Find where the given text appears and provide that cell's center as (X, Y) coordinate. 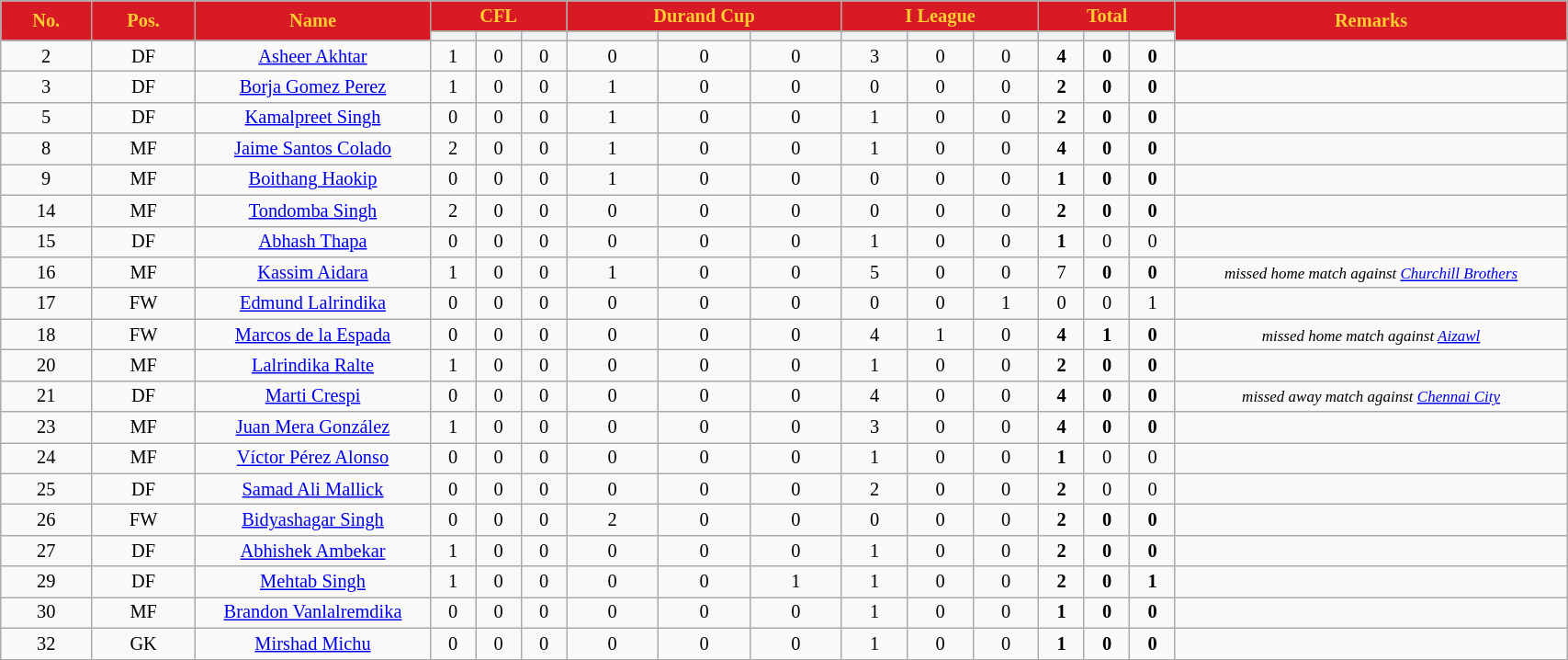
Borja Gomez Perez (313, 86)
No. (46, 20)
14 (46, 211)
Jaime Santos Colado (313, 149)
16 (46, 272)
Samad Ali Mallick (313, 489)
Víctor Pérez Alonso (313, 458)
25 (46, 489)
Edmund Lalrindika (313, 303)
Durand Cup (704, 16)
Brandon Vanlalremdika (313, 612)
7 (1062, 272)
Bidyashagar Singh (313, 519)
Marcos de la Espada (313, 335)
Pos. (143, 20)
26 (46, 519)
23 (46, 427)
Boithang Haokip (313, 179)
15 (46, 242)
24 (46, 458)
Abhishek Ambekar (313, 551)
missed away match against Chennai City (1371, 396)
Name (313, 20)
Mirshad Michu (313, 643)
32 (46, 643)
Remarks (1371, 20)
30 (46, 612)
Juan Mera González (313, 427)
Mehtab Singh (313, 582)
20 (46, 365)
Tondomba Singh (313, 211)
missed home match against Aizawl (1371, 335)
21 (46, 396)
18 (46, 335)
8 (46, 149)
Lalrindika Ralte (313, 365)
GK (143, 643)
CFL (498, 16)
17 (46, 303)
Marti Crespi (313, 396)
29 (46, 582)
Asheer Akhtar (313, 56)
Abhash Thapa (313, 242)
Kassim Aidara (313, 272)
I League (941, 16)
missed home match against Churchill Brothers (1371, 272)
27 (46, 551)
Total (1107, 16)
9 (46, 179)
Kamalpreet Singh (313, 118)
